Find where the given text appears and provide that cell's center as [X, Y] coordinate. 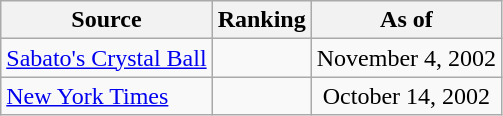
November 4, 2002 [406, 58]
Source [106, 20]
As of [406, 20]
October 14, 2002 [406, 96]
New York Times [106, 96]
Ranking [262, 20]
Sabato's Crystal Ball [106, 58]
